For the text-containing cell, return its midpoint in (x, y) coordinate format. 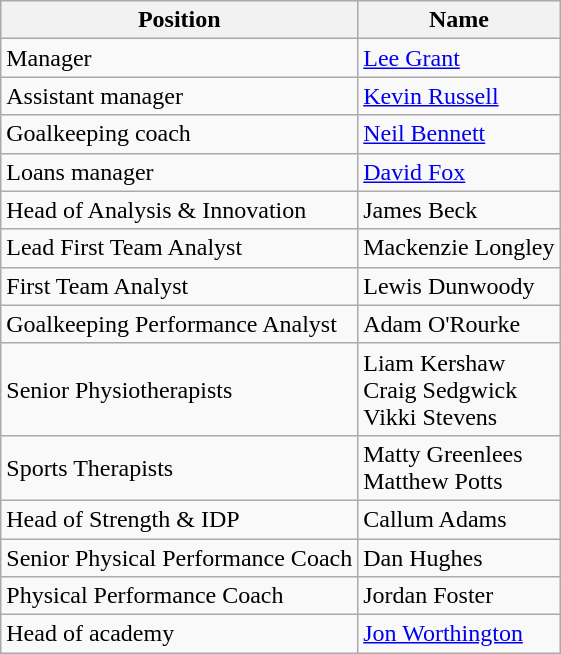
James Beck (459, 210)
Dan Hughes (459, 557)
Neil Bennett (459, 134)
Jordan Foster (459, 596)
Name (459, 20)
Assistant manager (180, 96)
Loans manager (180, 172)
Lead First Team Analyst (180, 248)
David Fox (459, 172)
Sports Therapists (180, 468)
Position (180, 20)
Goalkeeping coach (180, 134)
Physical Performance Coach (180, 596)
Mackenzie Longley (459, 248)
Senior Physical Performance Coach (180, 557)
Manager (180, 58)
Senior Physiotherapists (180, 389)
Jon Worthington (459, 634)
Head of Strength & IDP (180, 519)
Matty GreenleesMatthew Potts (459, 468)
Liam KershawCraig SedgwickVikki Stevens (459, 389)
Kevin Russell (459, 96)
Adam O'Rourke (459, 324)
First Team Analyst (180, 286)
Head of academy (180, 634)
Callum Adams (459, 519)
Lewis Dunwoody (459, 286)
Goalkeeping Performance Analyst (180, 324)
Head of Analysis & Innovation (180, 210)
Lee Grant (459, 58)
